For the text-containing cell, return its midpoint in (X, Y) coordinate format. 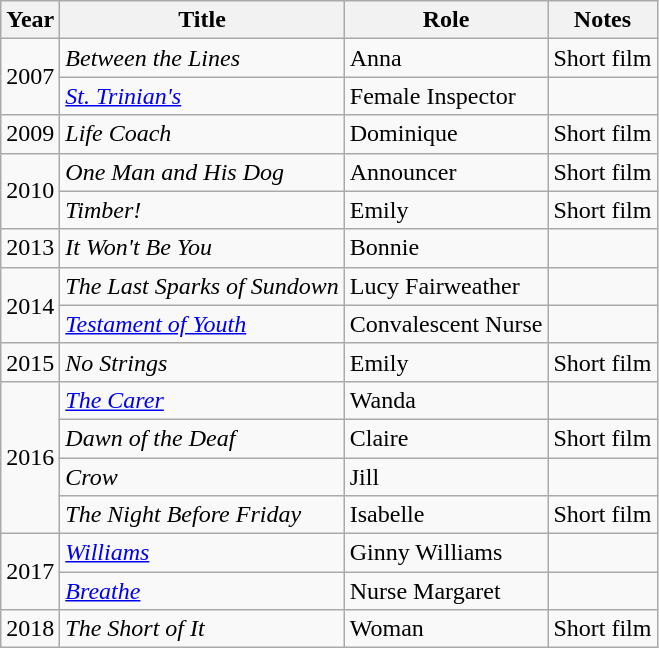
Wanda (446, 400)
Between the Lines (202, 58)
2016 (30, 457)
Dominique (446, 134)
Year (30, 20)
Convalescent Nurse (446, 324)
Anna (446, 58)
2017 (30, 572)
Notes (602, 20)
The Short of It (202, 629)
No Strings (202, 362)
Williams (202, 553)
2014 (30, 305)
Woman (446, 629)
Timber! (202, 210)
Nurse Margaret (446, 591)
The Last Sparks of Sundown (202, 286)
Ginny Williams (446, 553)
2013 (30, 248)
2015 (30, 362)
The Night Before Friday (202, 515)
The Carer (202, 400)
Bonnie (446, 248)
2010 (30, 191)
2018 (30, 629)
2009 (30, 134)
Dawn of the Deaf (202, 438)
Role (446, 20)
One Man and His Dog (202, 172)
It Won't Be You (202, 248)
Jill (446, 477)
Announcer (446, 172)
2007 (30, 77)
Isabelle (446, 515)
Female Inspector (446, 96)
St. Trinian's (202, 96)
Breathe (202, 591)
Testament of Youth (202, 324)
Claire (446, 438)
Life Coach (202, 134)
Crow (202, 477)
Lucy Fairweather (446, 286)
Title (202, 20)
